Provide the [X, Y] coordinate of the cell's center where the given text is located.  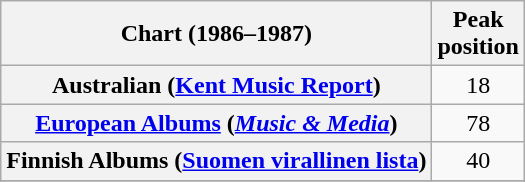
18 [478, 85]
Chart (1986–1987) [216, 34]
Peakposition [478, 34]
40 [478, 161]
78 [478, 123]
European Albums (Music & Media) [216, 123]
Australian (Kent Music Report) [216, 85]
Finnish Albums (Suomen virallinen lista) [216, 161]
